Identify which cell holds the provided text, then report its (X, Y) central coordinate. 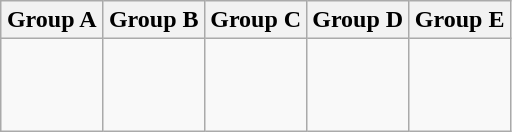
Group A (52, 20)
Group E (460, 20)
Group C (256, 20)
Group B (154, 20)
Group D (358, 20)
